Pinpoint the cell where the given text exists, returning its (X, Y) midpoint coordinate. 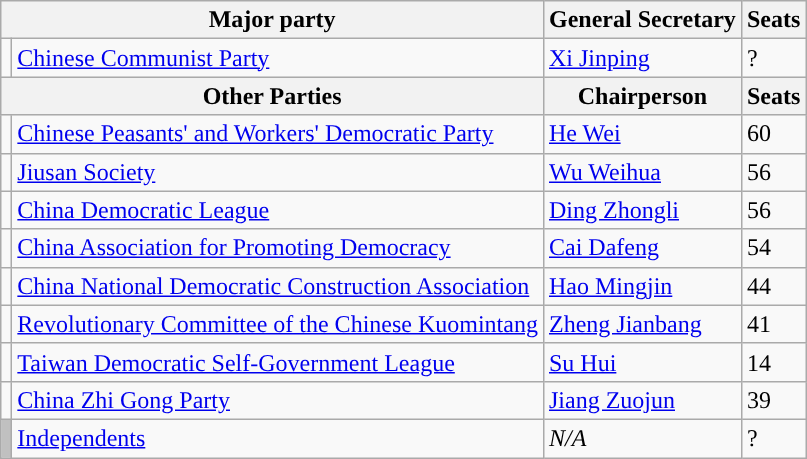
China National Democratic Construction Association (278, 286)
China Zhi Gong Party (278, 400)
Chinese Peasants' and Workers' Democratic Party (278, 134)
41 (773, 324)
China Democratic League (278, 210)
Xi Jinping (642, 58)
Revolutionary Committee of the Chinese Kuomintang (278, 324)
Major party (272, 20)
Hao Mingjin (642, 286)
Jiusan Society (278, 172)
Taiwan Democratic Self-Government League (278, 362)
Wu Weihua (642, 172)
60 (773, 134)
14 (773, 362)
He Wei (642, 134)
Cai Dafeng (642, 248)
Chairperson (642, 96)
39 (773, 400)
Zheng Jianbang (642, 324)
Jiang Zuojun (642, 400)
General Secretary (642, 20)
Independents (278, 438)
Ding Zhongli (642, 210)
Chinese Communist Party (278, 58)
44 (773, 286)
N/A (642, 438)
Other Parties (272, 96)
Su Hui (642, 362)
China Association for Promoting Democracy (278, 248)
54 (773, 248)
